Find where the given text appears and provide that cell's center as [X, Y] coordinate. 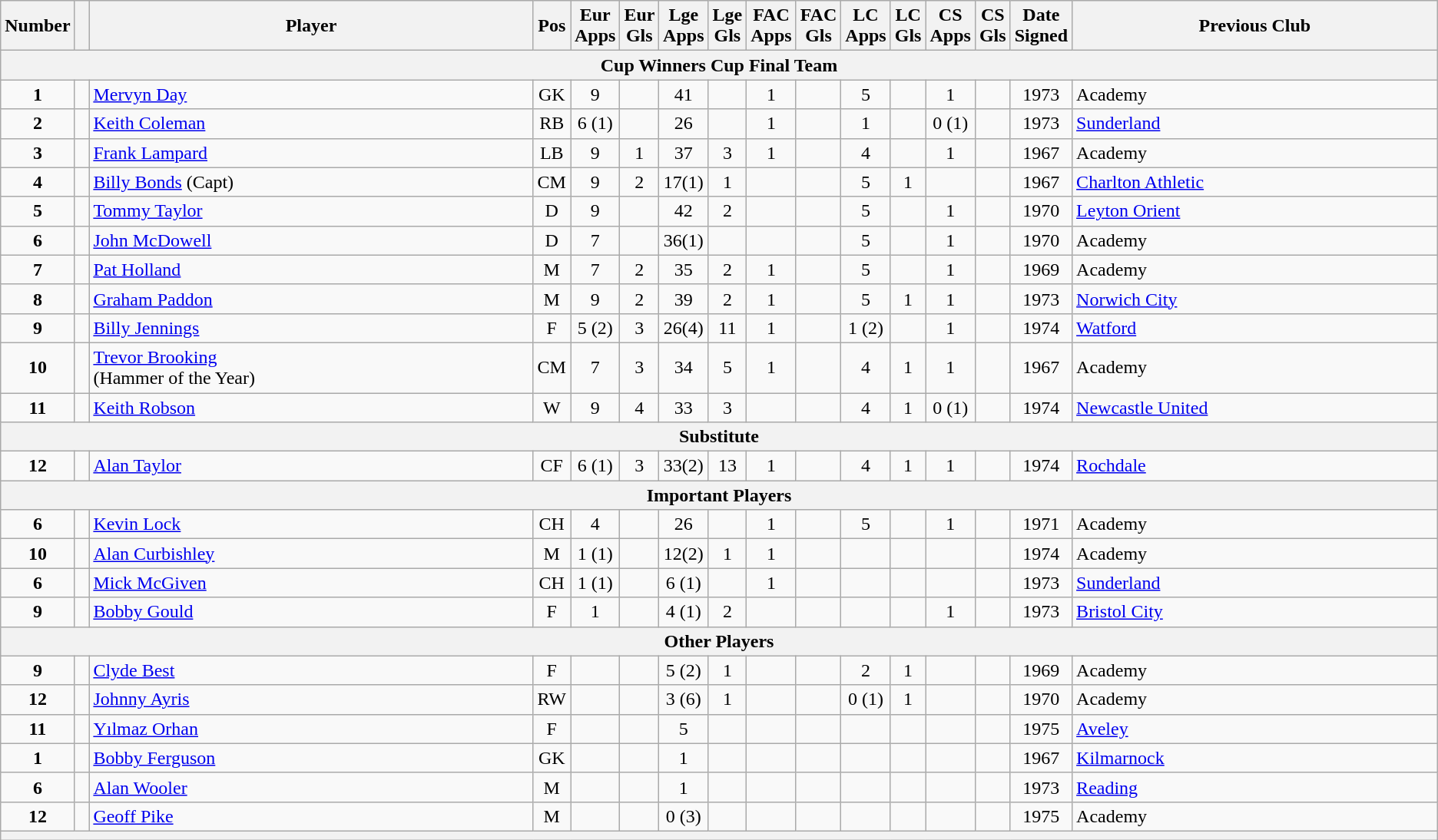
LB [552, 153]
Rochdale [1255, 466]
CS Apps [950, 26]
8 [38, 299]
Bobby Ferguson [311, 758]
Pat Holland [311, 270]
Frank Lampard [311, 153]
Norwich City [1255, 299]
1 (2) [866, 328]
Previous Club [1255, 26]
Reading [1255, 787]
17(1) [684, 182]
Kilmarnock [1255, 758]
Bristol City [1255, 612]
Johnny Ayris [311, 699]
33 [684, 408]
Alan Wooler [311, 787]
Watford [1255, 328]
35 [684, 270]
Eur Apps [595, 26]
39 [684, 299]
1971 [1041, 524]
Mervyn Day [311, 94]
Lge Gls [727, 26]
Newcastle United [1255, 408]
Alan Taylor [311, 466]
36(1) [684, 240]
CF [552, 466]
RW [552, 699]
Charlton Athletic [1255, 182]
Billy Jennings [311, 328]
RB [552, 124]
Important Players [719, 495]
LC Gls [908, 26]
Date Signed [1041, 26]
42 [684, 211]
37 [684, 153]
John McDowell [311, 240]
Cup Winners Cup Final Team [719, 65]
41 [684, 94]
Yılmaz Orhan [311, 729]
W [552, 408]
Trevor Brooking(Hammer of the Year) [311, 367]
Geoff Pike [311, 816]
Tommy Taylor [311, 211]
34 [684, 367]
0 (3) [684, 816]
FAC Gls [819, 26]
Aveley [1255, 729]
Substitute [719, 437]
Billy Bonds (Capt) [311, 182]
Mick McGiven [311, 583]
Eur Gls [639, 26]
12(2) [684, 554]
Alan Curbishley [311, 554]
Lge Apps [684, 26]
Bobby Gould [311, 612]
FAC Apps [771, 26]
Player [311, 26]
33(2) [684, 466]
26(4) [684, 328]
CS Gls [992, 26]
LC Apps [866, 26]
Leyton Orient [1255, 211]
Keith Coleman [311, 124]
13 [727, 466]
3 (6) [684, 699]
Keith Robson [311, 408]
Graham Paddon [311, 299]
Pos [552, 26]
4 (1) [684, 612]
Other Players [719, 641]
Number [38, 26]
Kevin Lock [311, 524]
Clyde Best [311, 670]
